Capture the cell that displays the provided text and extract its (X, Y) central coordinate. 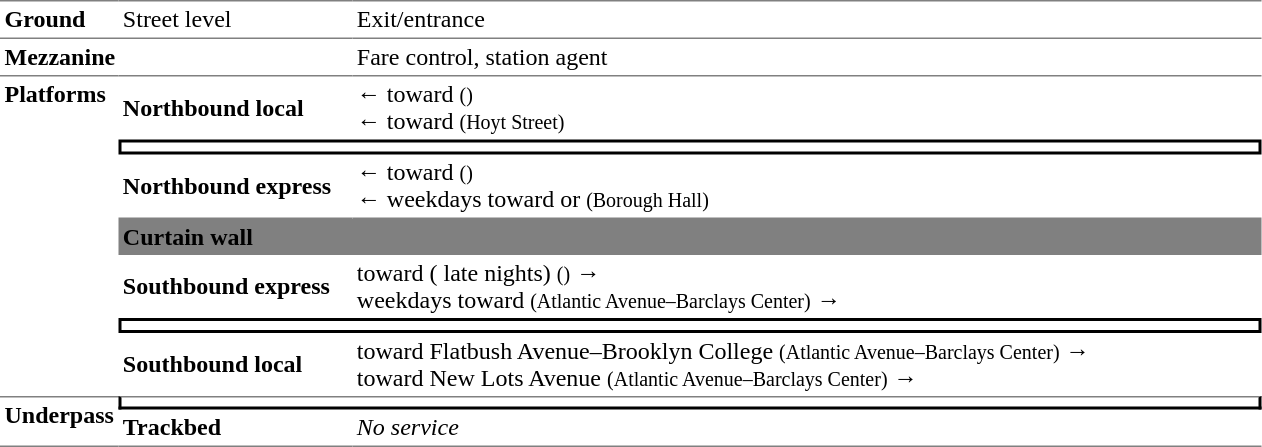
Fare control, station agent (806, 57)
← toward ()← weekdays toward or (Borough Hall) (806, 186)
Underpass (59, 422)
Platforms (59, 236)
Southbound express (235, 286)
Exit/entrance (806, 19)
toward Flatbush Avenue–Brooklyn College (Atlantic Avenue–Barclays Center) → toward New Lots Avenue (Atlantic Avenue–Barclays Center) → (806, 364)
Ground (59, 19)
Northbound local (235, 107)
Curtain wall (690, 237)
Mezzanine (176, 57)
Street level (235, 19)
toward ( late nights) () → weekdays toward (Atlantic Avenue–Barclays Center) → (806, 286)
Northbound express (235, 186)
← toward ()← toward (Hoyt Street) (806, 107)
Southbound local (235, 364)
